Find where the given text appears and provide that cell's center as (x, y) coordinate. 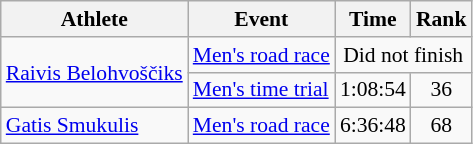
1:08:54 (373, 90)
Time (373, 19)
Rank (442, 19)
Men's time trial (262, 90)
Event (262, 19)
Raivis Belohvoščiks (94, 72)
68 (442, 126)
6:36:48 (373, 126)
Did not finish (404, 55)
Gatis Smukulis (94, 126)
Athlete (94, 19)
36 (442, 90)
